Provide the (X, Y) coordinate of the cell's center where the given text is located.  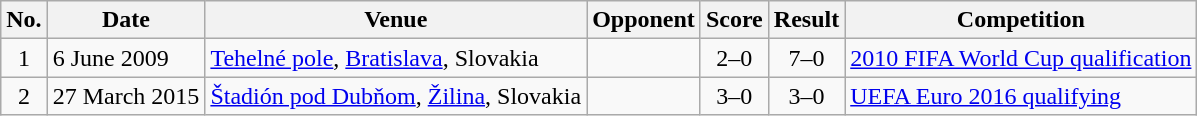
Opponent (644, 20)
No. (24, 20)
Venue (396, 20)
7–0 (806, 58)
Score (734, 20)
Result (806, 20)
2–0 (734, 58)
Tehelné pole, Bratislava, Slovakia (396, 58)
2 (24, 96)
1 (24, 58)
6 June 2009 (126, 58)
UEFA Euro 2016 qualifying (1021, 96)
27 March 2015 (126, 96)
2010 FIFA World Cup qualification (1021, 58)
Competition (1021, 20)
Date (126, 20)
Štadión pod Dubňom, Žilina, Slovakia (396, 96)
